From the cell containing the given text, extract its center point as [x, y] coordinate. 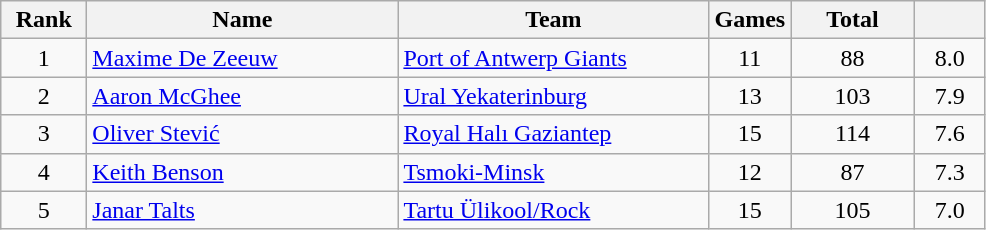
Games [750, 20]
7.9 [950, 96]
Tsmoki-Minsk [554, 172]
8.0 [950, 58]
3 [44, 134]
87 [853, 172]
Royal Halı Gaziantep [554, 134]
Team [554, 20]
Total [853, 20]
Aaron McGhee [242, 96]
103 [853, 96]
105 [853, 210]
13 [750, 96]
5 [44, 210]
7.0 [950, 210]
Janar Talts [242, 210]
Port of Antwerp Giants [554, 58]
114 [853, 134]
7.3 [950, 172]
7.6 [950, 134]
Keith Benson [242, 172]
Maxime De Zeeuw [242, 58]
4 [44, 172]
88 [853, 58]
Name [242, 20]
2 [44, 96]
11 [750, 58]
Oliver Stević [242, 134]
12 [750, 172]
Rank [44, 20]
1 [44, 58]
Tartu Ülikool/Rock [554, 210]
Ural Yekaterinburg [554, 96]
